Provide the [x, y] coordinate of the cell's center where the given text is located.  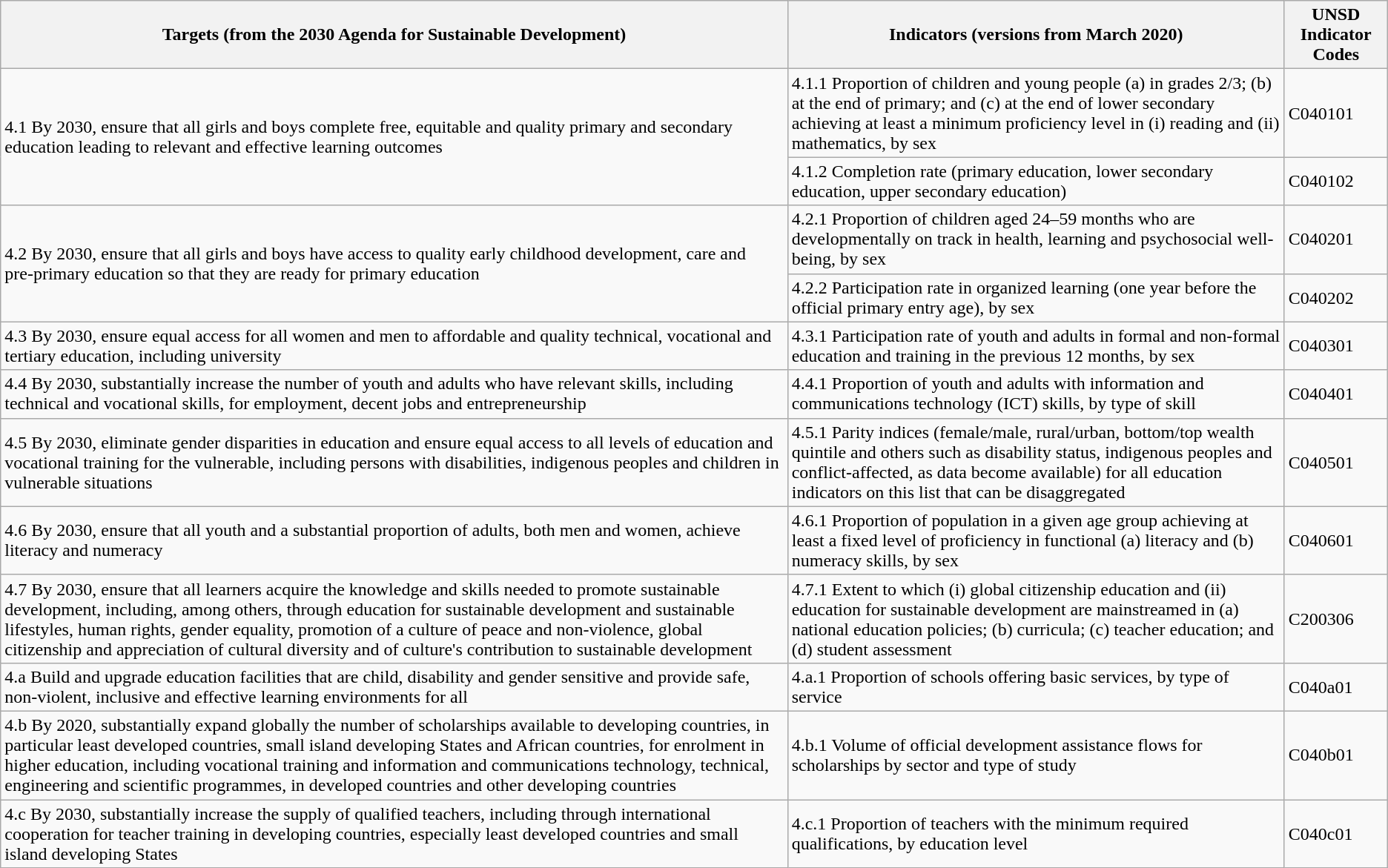
C040401 [1336, 394]
4.1.2 Completion rate (primary education, lower secondary education, upper secondary education) [1036, 181]
4.3.1 Participation rate of youth and adults in formal and non-formal education and training in the previous 12 months, by sex [1036, 345]
4.c.1 Proportion of teachers with the minimum required qualifications, by education level [1036, 833]
C040b01 [1336, 755]
4.2.2 Participation rate in organized learning (one year before the official primary entry age), by sex [1036, 298]
C040501 [1336, 463]
Targets (from the 2030 Agenda for Sustainable Development) [394, 35]
C040601 [1336, 540]
C040202 [1336, 298]
C040102 [1336, 181]
4.a.1 Proportion of schools offering basic services, by type of service [1036, 686]
4.4.1 Proportion of youth and adults with information and communications technology (ICT) skills, by type of skill [1036, 394]
4.b.1 Volume of official development assistance flows for scholarships by sector and type of study [1036, 755]
C200306 [1336, 618]
C040301 [1336, 345]
4.6 By 2030, ensure that all youth and a substantial proportion of adults, both men and women, achieve literacy and numeracy [394, 540]
C040201 [1336, 239]
UNSD Indicator Codes [1336, 35]
C040c01 [1336, 833]
Indicators (versions from March 2020) [1036, 35]
4.2.1 Proportion of children aged 24–59 months who are developmentally on track in health, learning and psychosocial well-being, by sex [1036, 239]
C040101 [1336, 113]
4.3 By 2030, ensure equal access for all women and men to affordable and quality technical, vocational and tertiary education, including university [394, 345]
C040a01 [1336, 686]
